Determine the (X, Y) coordinate at the center of the cell enclosing the given text.  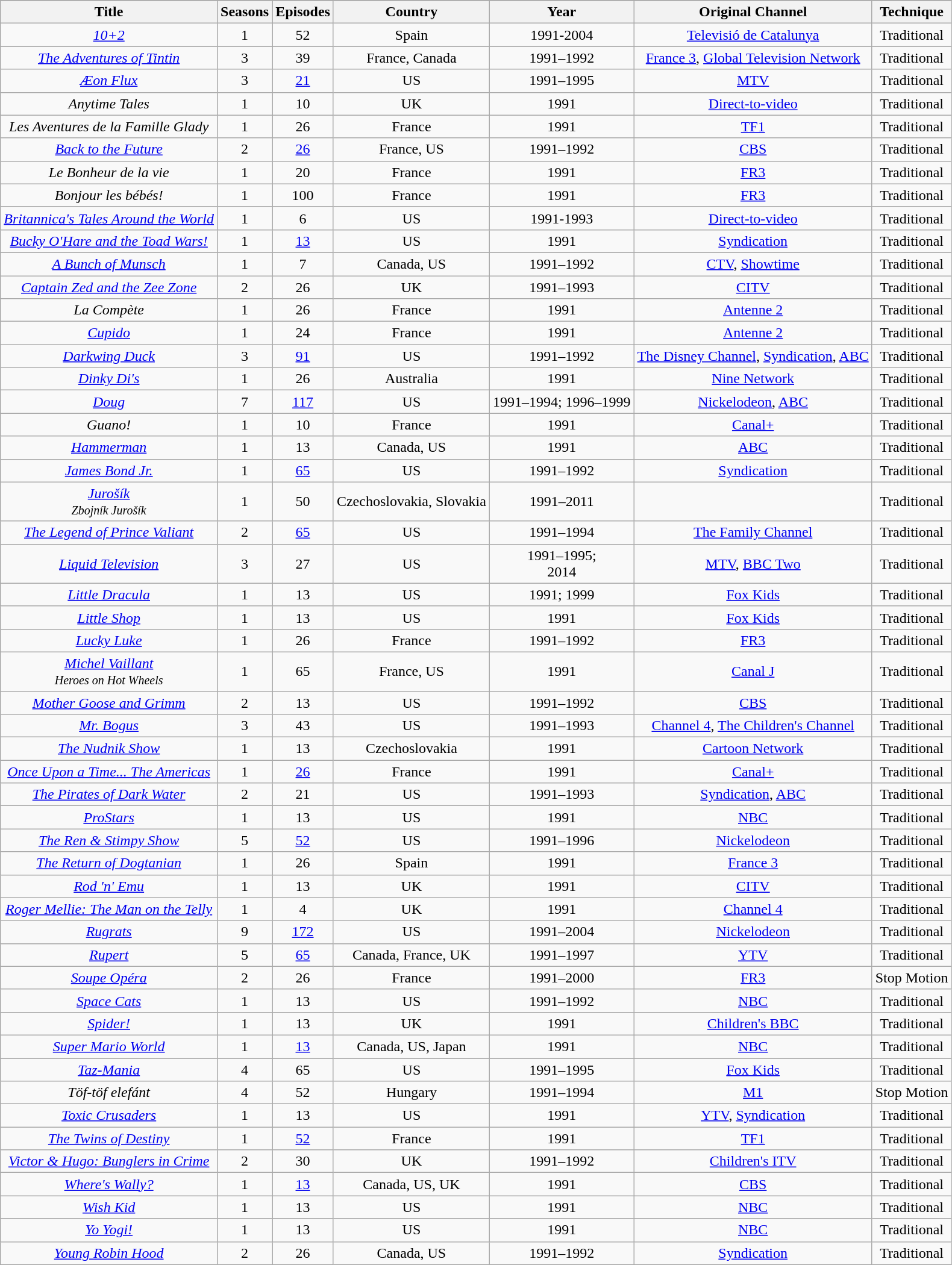
1991–1997 (562, 955)
Rugrats (109, 932)
Children's ITV (753, 1161)
ABC (753, 448)
Year (562, 12)
Spider! (109, 1023)
Rod 'n' Emu (109, 886)
Bonjour les bébés! (109, 195)
Les Aventures de la Famille Glady (109, 126)
The Ren & Stimpy Show (109, 840)
43 (303, 726)
Canada, US, Japan (411, 1046)
30 (303, 1161)
Children's BBC (753, 1023)
MTV, BBC Two (753, 564)
Hungary (411, 1093)
Super Mario World (109, 1046)
24 (303, 333)
Lucky Luke (109, 640)
CTV, Showtime (753, 264)
91 (303, 356)
1991-1993 (562, 218)
Syndication, ABC (753, 795)
Toxic Crusaders (109, 1116)
Töf-töf elefánt (109, 1093)
Mother Goose and Grimm (109, 703)
117 (303, 402)
The Family Channel (753, 533)
Nickelodeon, ABC (753, 402)
James Bond Jr. (109, 470)
Liquid Television (109, 564)
Once Upon a Time... The Americas (109, 772)
Yo Yogi! (109, 1230)
Back to the Future (109, 149)
100 (303, 195)
1991–1995;2014 (562, 564)
France 3, Global Television Network (753, 58)
Little Shop (109, 617)
Britannica's Tales Around the World (109, 218)
Channel 4, The Children's Channel (753, 726)
1991–1994; 1996–1999 (562, 402)
Canada, France, UK (411, 955)
A Bunch of Munsch (109, 264)
1991–1996 (562, 840)
Guano! (109, 425)
Taz-Mania (109, 1069)
Where's Wally? (109, 1184)
Country (411, 12)
Captain Zed and the Zee Zone (109, 287)
Darkwing Duck (109, 356)
Title (109, 12)
Space Cats (109, 1001)
JurošíkZbojník Jurošík (109, 501)
The Return of Dogtanian (109, 863)
1991–2000 (562, 978)
1991; 1999 (562, 595)
Canada, US, UK (411, 1184)
6 (303, 218)
1991–2004 (562, 932)
Televisió de Catalunya (753, 35)
27 (303, 564)
50 (303, 501)
Channel 4 (753, 909)
Doug (109, 402)
MTV (753, 81)
France 3 (753, 863)
Episodes (303, 12)
1991-2004 (562, 35)
Bucky O'Hare and the Toad Wars! (109, 241)
Cupido (109, 333)
Roger Mellie: The Man on the Telly (109, 909)
Dinky Di's (109, 379)
Czechoslovakia (411, 749)
Czechoslovakia, Slovakia (411, 501)
Hammerman (109, 448)
YTV (753, 955)
Le Bonheur de la vie (109, 172)
The Nudnik Show (109, 749)
M1 (753, 1093)
Cartoon Network (753, 749)
Technique (912, 12)
10+2 (109, 35)
Original Channel (753, 12)
France, Canada (411, 58)
Wish Kid (109, 1207)
The Adventures of Tintin (109, 58)
The Legend of Prince Valiant (109, 533)
Rupert (109, 955)
Young Robin Hood (109, 1253)
Canal J (753, 671)
The Pirates of Dark Water (109, 795)
Soupe Opéra (109, 978)
Victor & Hugo: Bunglers in Crime (109, 1161)
Little Dracula (109, 595)
Seasons (245, 12)
ProStars (109, 817)
Mr. Bogus (109, 726)
Michel VaillantHeroes on Hot Wheels (109, 671)
172 (303, 932)
39 (303, 58)
Australia (411, 379)
Anytime Tales (109, 104)
YTV, Syndication (753, 1116)
Æon Flux (109, 81)
Nine Network (753, 379)
1991–2011 (562, 501)
The Twins of Destiny (109, 1138)
The Disney Channel, Syndication, ABC (753, 356)
La Compète (109, 310)
20 (303, 172)
9 (245, 932)
